Detect which cell encompasses the target text, then output its [X, Y] center coordinate. 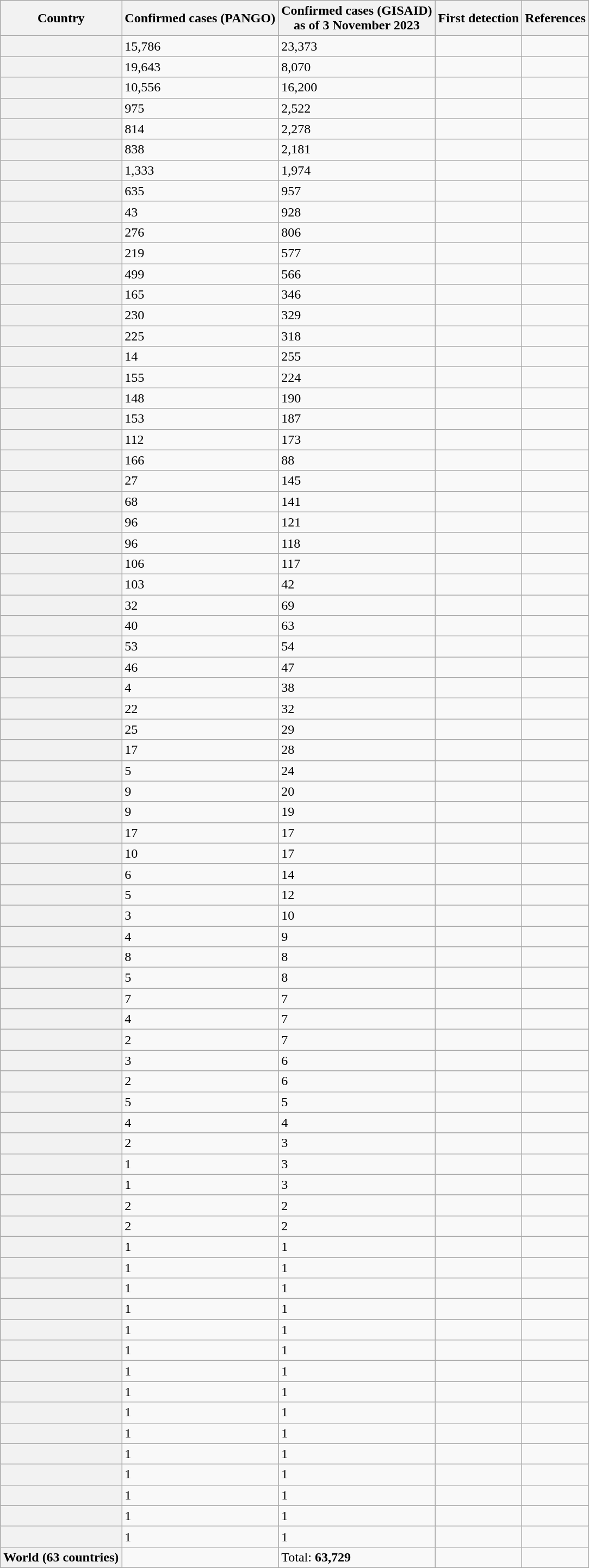
2,278 [357, 129]
145 [357, 481]
24 [357, 771]
928 [357, 212]
10,556 [200, 88]
219 [200, 253]
117 [357, 563]
2,522 [357, 108]
25 [200, 729]
23,373 [357, 46]
838 [200, 150]
276 [200, 232]
190 [357, 398]
566 [357, 274]
27 [200, 481]
635 [200, 191]
318 [357, 336]
187 [357, 419]
69 [357, 605]
Total: 63,729 [357, 1557]
975 [200, 108]
19,643 [200, 67]
47 [357, 667]
346 [357, 295]
8,070 [357, 67]
19 [357, 812]
40 [200, 626]
957 [357, 191]
63 [357, 626]
230 [200, 315]
148 [200, 398]
68 [200, 501]
329 [357, 315]
499 [200, 274]
1,333 [200, 170]
255 [357, 357]
20 [357, 791]
29 [357, 729]
88 [357, 460]
173 [357, 439]
1,974 [357, 170]
155 [200, 377]
Confirmed cases (GISAID)as of 3 November 2023 [357, 18]
153 [200, 419]
28 [357, 750]
814 [200, 129]
806 [357, 232]
16,200 [357, 88]
43 [200, 212]
2,181 [357, 150]
Country [61, 18]
106 [200, 563]
121 [357, 522]
225 [200, 336]
12 [357, 895]
38 [357, 688]
577 [357, 253]
118 [357, 543]
42 [357, 584]
166 [200, 460]
References [556, 18]
15,786 [200, 46]
112 [200, 439]
141 [357, 501]
103 [200, 584]
World (63 countries) [61, 1557]
224 [357, 377]
165 [200, 295]
First detection [479, 18]
53 [200, 647]
22 [200, 709]
46 [200, 667]
54 [357, 647]
Confirmed cases (PANGO) [200, 18]
